Search for the cell housing the specified text and yield its [x, y] center coordinate. 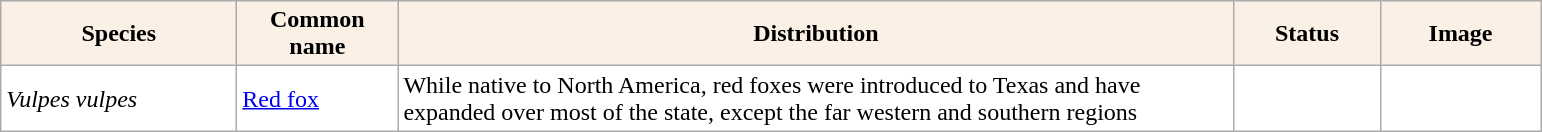
Vulpes vulpes [119, 98]
Common name [318, 34]
Image [1460, 34]
Status [1307, 34]
Red fox [318, 98]
Distribution [816, 34]
Species [119, 34]
